Identify which cell holds the provided text, then report its [x, y] central coordinate. 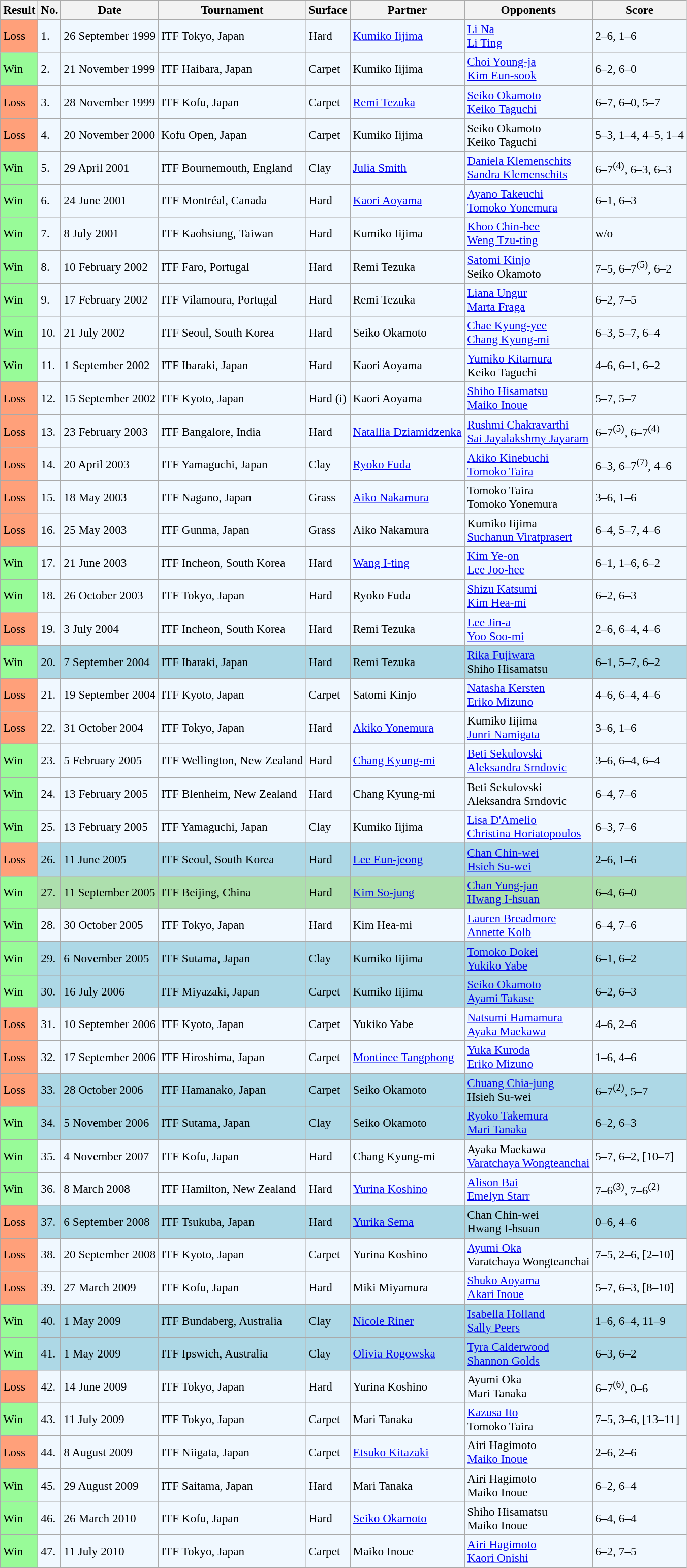
8 July 2001 [110, 234]
ITF Faro, Portugal [232, 266]
Yuka Kuroda Eriko Mizuno [528, 1057]
6–3, 6–7(7), 4–6 [639, 464]
6–3, 7–6 [639, 827]
Lisa D'Amelio Christina Horiatopoulos [528, 827]
33. [50, 1090]
1–6, 4–6 [639, 1057]
19 September 2004 [110, 695]
14 June 2009 [110, 1386]
38. [50, 1255]
Choi Young-ja Kim Eun-sook [528, 69]
44. [50, 1452]
Yurika Sema [408, 1221]
ITF Haibara, Japan [232, 69]
16 July 2006 [110, 991]
Rushmi Chakravarthi Sai Jayalakshmy Jayaram [528, 431]
7 September 2004 [110, 662]
Montinee Tangphong [408, 1057]
8 August 2009 [110, 1452]
35. [50, 1156]
26. [50, 859]
Etsuko Kitazaki [408, 1452]
Akiko Kinebuchi Tomoko Taira [528, 464]
4–6, 2–6 [639, 1024]
39. [50, 1287]
No. [50, 10]
ITF Ipswich, Australia [232, 1353]
Olivia Rogowska [408, 1353]
Chuang Chia-jung Hsieh Su-wei [528, 1090]
15 September 2002 [110, 399]
6–4, 6–4 [639, 1518]
25. [50, 827]
25 May 2003 [110, 530]
6–2, 6–4 [639, 1485]
Score [639, 10]
Miki Miyamura [408, 1287]
1. [50, 36]
46. [50, 1518]
2–6, 2–6 [639, 1452]
3. [50, 102]
5. [50, 168]
26 October 2003 [110, 596]
Tyra Calderwood Shannon Golds [528, 1353]
ITF Bournemouth, England [232, 168]
Ryoko Takemura Mari Tanaka [528, 1123]
Maiko Inoue [408, 1551]
Satomi Kinjo Seiko Okamoto [528, 266]
ITF Saitama, Japan [232, 1485]
6–4, 5–7, 4–6 [639, 530]
29. [50, 958]
3 July 2004 [110, 628]
ITF Bundaberg, Australia [232, 1321]
Chan Chin-wei Hsieh Su-wei [528, 859]
1 September 2002 [110, 365]
Daniela Klemenschits Sandra Klemenschits [528, 168]
11 July 2010 [110, 1551]
Shuko Aoyama Akari Inoue [528, 1287]
43. [50, 1420]
42. [50, 1386]
28. [50, 925]
40. [50, 1321]
1–6, 6–4, 11–9 [639, 1321]
18. [50, 596]
ITF Gunma, Japan [232, 530]
7. [50, 234]
Li Na Li Ting [528, 36]
6–3, 6–2 [639, 1353]
Kim Hea-mi [408, 925]
Kazusa Ito Tomoko Taira [528, 1420]
29 April 2001 [110, 168]
24. [50, 793]
5–7, 6–2, [10–7] [639, 1156]
Kumiko Iijima Junri Namigata [528, 727]
ITF Vilamoura, Portugal [232, 299]
18 May 2003 [110, 497]
Yukiko Yabe [408, 1024]
Natallia Dziamidzenka [408, 431]
37. [50, 1221]
27. [50, 892]
5–7, 6–3, [8–10] [639, 1287]
Natasha Kersten Eriko Mizuno [528, 695]
Natsumi Hamamura Ayaka Maekawa [528, 1024]
11. [50, 365]
ITF Miyazaki, Japan [232, 991]
Lee Eun-jeong [408, 859]
30. [50, 991]
Yumiko Kitamura Keiko Taguchi [528, 365]
5–7, 5–7 [639, 399]
ITF Hamilton, New Zealand [232, 1189]
21 November 1999 [110, 69]
6–7(2), 5–7 [639, 1090]
26 March 2010 [110, 1518]
7–5, 2–6, [2–10] [639, 1255]
11 September 2005 [110, 892]
17 September 2006 [110, 1057]
31 October 2004 [110, 727]
ITF Beijing, China [232, 892]
Kumiko Iijima Suchanun Viratprasert [528, 530]
Chae Kyung-yee Chang Kyung-mi [528, 333]
28 November 1999 [110, 102]
20 September 2008 [110, 1255]
ITF Hiroshima, Japan [232, 1057]
26 September 1999 [110, 36]
6 September 2008 [110, 1221]
7–6(3), 7–6(2) [639, 1189]
ITF Wellington, New Zealand [232, 761]
21 July 2002 [110, 333]
6 November 2005 [110, 958]
4–6, 6–4, 4–6 [639, 695]
Ayumi Oka Mari Tanaka [528, 1386]
Kim Ye-on Lee Joo-hee [528, 563]
Wang I-ting [408, 563]
12. [50, 399]
Date [110, 10]
ITF Hamanako, Japan [232, 1090]
17. [50, 563]
2–6, 6–4, 4–6 [639, 628]
ITF Tsukuba, Japan [232, 1221]
Tomoko Dokei Yukiko Yabe [528, 958]
Julia Smith [408, 168]
6–7, 6–0, 5–7 [639, 102]
41. [50, 1353]
27 March 2009 [110, 1287]
Result [19, 10]
ITF Bangalore, India [232, 431]
2. [50, 69]
32. [50, 1057]
Satomi Kinjo [408, 695]
6–4, 6–0 [639, 892]
4–6, 6–1, 6–2 [639, 365]
30 October 2005 [110, 925]
Isabella Holland Sally Peers [528, 1321]
24 June 2001 [110, 200]
5–3, 1–4, 4–5, 1–4 [639, 134]
28 October 2006 [110, 1090]
Lee Jin-a Yoo Soo-mi [528, 628]
22. [50, 727]
Liana Ungur Marta Fraga [528, 299]
10 February 2002 [110, 266]
6–7(4), 6–3, 6–3 [639, 168]
20 November 2000 [110, 134]
19. [50, 628]
Opponents [528, 10]
6–3, 5–7, 6–4 [639, 333]
17 February 2002 [110, 299]
6–1, 5–7, 6–2 [639, 662]
Akiko Yonemura [408, 727]
36. [50, 1189]
6. [50, 200]
15. [50, 497]
7–5, 6–7(5), 6–2 [639, 266]
5 November 2006 [110, 1123]
6–7(5), 6–7(4) [639, 431]
Tomoko Taira Tomoko Yonemura [528, 497]
20. [50, 662]
6–7(6), 0–6 [639, 1386]
6–1, 6–2 [639, 958]
34. [50, 1123]
Shizu Katsumi Kim Hea-mi [528, 596]
23 February 2003 [110, 431]
Rika Fujiwara Shiho Hisamatsu [528, 662]
Alison Bai Emelyn Starr [528, 1189]
Lauren Breadmore Annette Kolb [528, 925]
3–6, 6–4, 6–4 [639, 761]
9. [50, 299]
6–1, 6–3 [639, 200]
10. [50, 333]
11 June 2005 [110, 859]
10 September 2006 [110, 1024]
6–2, 6–0 [639, 69]
31. [50, 1024]
5 February 2005 [110, 761]
29 August 2009 [110, 1485]
w/o [639, 234]
Kim So-jung [408, 892]
Khoo Chin-bee Weng Tzu-ting [528, 234]
Surface [328, 10]
Kofu Open, Japan [232, 134]
8. [50, 266]
13. [50, 431]
Chan Yung-jan Hwang I-hsuan [528, 892]
Ayano Takeuchi Tomoko Yonemura [528, 200]
16. [50, 530]
45. [50, 1485]
Chan Chin-wei Hwang I-hsuan [528, 1221]
4. [50, 134]
ITF Kaohsiung, Taiwan [232, 234]
23. [50, 761]
Ayaka Maekawa Varatchaya Wongteanchai [528, 1156]
Tournament [232, 10]
11 July 2009 [110, 1420]
7–5, 3–6, [13–11] [639, 1420]
0–6, 4–6 [639, 1221]
4 November 2007 [110, 1156]
ITF Blenheim, New Zealand [232, 793]
14. [50, 464]
Airi Hagimoto Kaori Onishi [528, 1551]
ITF Niigata, Japan [232, 1452]
8 March 2008 [110, 1189]
Partner [408, 10]
ITF Montréal, Canada [232, 200]
21 June 2003 [110, 563]
ITF Nagano, Japan [232, 497]
Hard (i) [328, 399]
Seiko Okamoto Ayami Takase [528, 991]
Nicole Riner [408, 1321]
20 April 2003 [110, 464]
6–1, 1–6, 6–2 [639, 563]
47. [50, 1551]
21. [50, 695]
Ayumi Oka Varatchaya Wongteanchai [528, 1255]
